Scan for the cell matching the given text and deliver its [X, Y] coordinate at center. 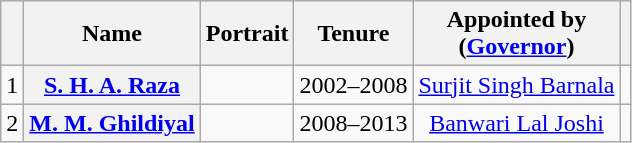
1 [12, 85]
Surjit Singh Barnala [516, 85]
Name [112, 34]
Appointed by (Governor) [516, 34]
Banwari Lal Joshi [516, 123]
2002–2008 [354, 85]
M. M. Ghildiyal [112, 123]
S. H. A. Raza [112, 85]
Tenure [354, 34]
2008–2013 [354, 123]
2 [12, 123]
Portrait [247, 34]
